Return [X, Y] of the center of cell containing provided text 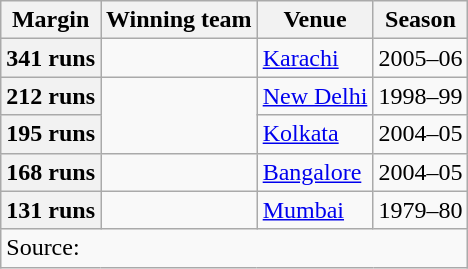
Season [420, 20]
Karachi [315, 58]
195 runs [51, 134]
131 runs [51, 210]
Kolkata [315, 134]
Winning team [178, 20]
212 runs [51, 96]
Bangalore [315, 172]
1998–99 [420, 96]
Source: [234, 248]
New Delhi [315, 96]
2005–06 [420, 58]
341 runs [51, 58]
1979–80 [420, 210]
Margin [51, 20]
Mumbai [315, 210]
168 runs [51, 172]
Venue [315, 20]
